Locate the cell with the specified text and output its [x, y] center coordinate. 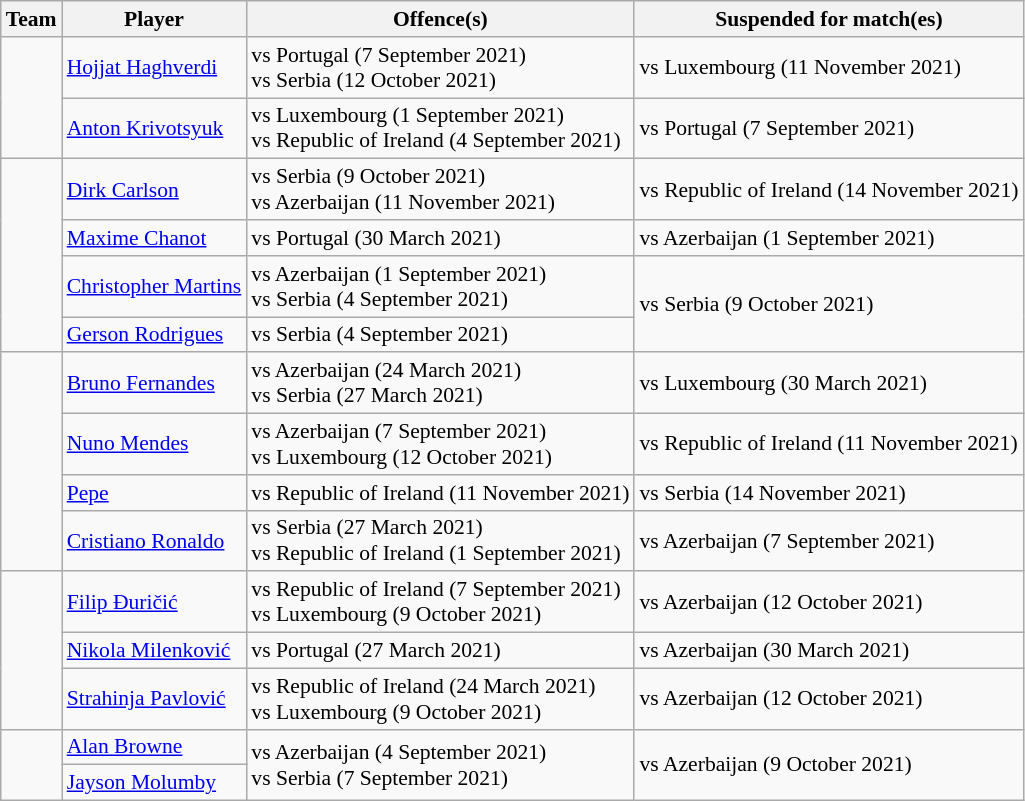
vs Republic of Ireland (7 September 2021) vs Luxembourg (9 October 2021) [440, 602]
Strahinja Pavlović [154, 698]
Anton Krivotsyuk [154, 128]
vs Serbia (9 October 2021) [828, 304]
Jayson Molumby [154, 783]
vs Azerbaijan (7 September 2021) vs Luxembourg (12 October 2021) [440, 444]
vs Portugal (27 March 2021) [440, 651]
vs Luxembourg (11 November 2021) [828, 68]
Player [154, 19]
vs Serbia (14 November 2021) [828, 493]
Pepe [154, 493]
Cristiano Ronaldo [154, 540]
vs Azerbaijan (1 September 2021) [828, 238]
Gerson Rodrigues [154, 335]
vs Portugal (7 September 2021) vs Serbia (12 October 2021) [440, 68]
Nuno Mendes [154, 444]
vs Serbia (9 October 2021) vs Azerbaijan (11 November 2021) [440, 190]
vs Azerbaijan (4 September 2021) vs Serbia (7 September 2021) [440, 764]
vs Azerbaijan (7 September 2021) [828, 540]
Christopher Martins [154, 286]
Offence(s) [440, 19]
vs Luxembourg (1 September 2021) vs Republic of Ireland (4 September 2021) [440, 128]
Dirk Carlson [154, 190]
Suspended for match(es) [828, 19]
vs Luxembourg (30 March 2021) [828, 384]
Filip Đuričić [154, 602]
Maxime Chanot [154, 238]
vs Portugal (30 March 2021) [440, 238]
vs Serbia (4 September 2021) [440, 335]
vs Republic of Ireland (24 March 2021) vs Luxembourg (9 October 2021) [440, 698]
Bruno Fernandes [154, 384]
vs Portugal (7 September 2021) [828, 128]
vs Serbia (27 March 2021) vs Republic of Ireland (1 September 2021) [440, 540]
vs Azerbaijan (9 October 2021) [828, 764]
vs Azerbaijan (1 September 2021) vs Serbia (4 September 2021) [440, 286]
Hojjat Haghverdi [154, 68]
Nikola Milenković [154, 651]
vs Republic of Ireland (14 November 2021) [828, 190]
vs Azerbaijan (30 March 2021) [828, 651]
Alan Browne [154, 747]
Team [32, 19]
vs Azerbaijan (24 March 2021) vs Serbia (27 March 2021) [440, 384]
